For the text-containing cell, return its midpoint in [x, y] coordinate format. 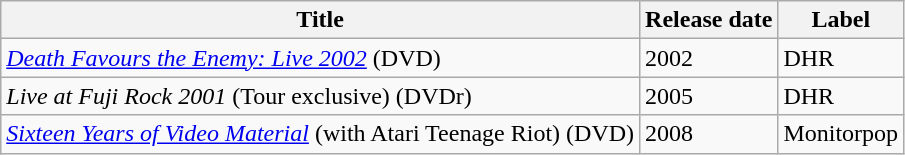
Death Favours the Enemy: Live 2002 (DVD) [320, 58]
Release date [709, 20]
2008 [709, 134]
Label [841, 20]
Title [320, 20]
Sixteen Years of Video Material (with Atari Teenage Riot) (DVD) [320, 134]
Monitorpop [841, 134]
2002 [709, 58]
2005 [709, 96]
Live at Fuji Rock 2001 (Tour exclusive) (DVDr) [320, 96]
